Extract the (x, y) coordinate from the center of the cell holding the provided text.  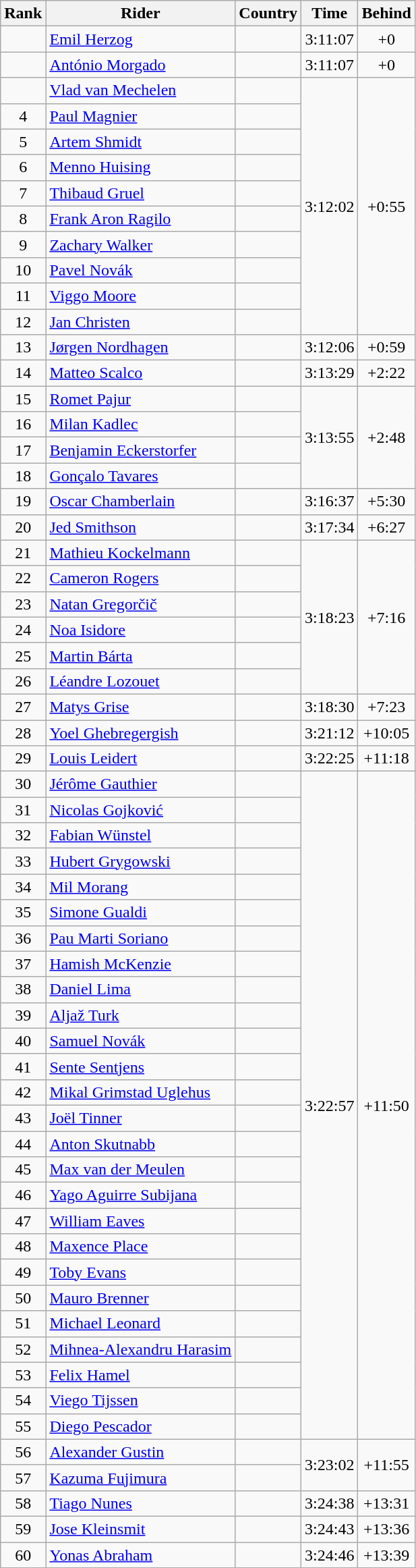
45 (23, 1170)
30 (23, 784)
51 (23, 1324)
38 (23, 990)
35 (23, 913)
18 (23, 476)
Mathieu Kockelmann (140, 553)
16 (23, 425)
47 (23, 1221)
25 (23, 655)
29 (23, 759)
7 (23, 193)
+5:30 (386, 502)
41 (23, 1066)
Natan Gregorčič (140, 604)
Léandre Lozouet (140, 681)
Rank (23, 13)
+13:31 (386, 1503)
13 (23, 348)
+13:36 (386, 1529)
17 (23, 450)
3:18:30 (330, 707)
Thibaud Gruel (140, 193)
+11:18 (386, 759)
Jørgen Nordhagen (140, 348)
46 (23, 1195)
3:22:25 (330, 759)
3:12:02 (330, 207)
Paul Magnier (140, 116)
+7:23 (386, 707)
Jed Smithson (140, 527)
Mauro Brenner (140, 1298)
Matys Grise (140, 707)
50 (23, 1298)
53 (23, 1375)
3:18:23 (330, 617)
5 (23, 142)
31 (23, 810)
28 (23, 732)
40 (23, 1041)
Vlad van Mechelen (140, 90)
34 (23, 887)
Tiago Nunes (140, 1503)
Jan Christen (140, 322)
Aljaž Turk (140, 1015)
39 (23, 1015)
42 (23, 1092)
3:12:06 (330, 348)
6 (23, 167)
37 (23, 964)
32 (23, 836)
Jose Kleinsmit (140, 1529)
Mil Morang (140, 887)
23 (23, 604)
11 (23, 296)
Nicolas Gojković (140, 810)
Fabian Wünstel (140, 836)
Country (268, 13)
+2:48 (386, 437)
36 (23, 938)
Kazuma Fujimura (140, 1478)
Time (330, 13)
+11:50 (386, 1106)
Daniel Lima (140, 990)
27 (23, 707)
Zachary Walker (140, 244)
Milan Kadlec (140, 425)
Joël Tinner (140, 1118)
3:21:12 (330, 732)
Romet Pajur (140, 399)
Yoel Ghebregergish (140, 732)
3:13:29 (330, 373)
Toby Evans (140, 1272)
+13:39 (386, 1555)
Mikal Grimstad Uglehus (140, 1092)
56 (23, 1452)
Diego Pescador (140, 1426)
3:24:38 (330, 1503)
44 (23, 1144)
3:23:02 (330, 1465)
Alexander Gustin (140, 1452)
+6:27 (386, 527)
Pau Marti Soriano (140, 938)
Jérôme Gauthier (140, 784)
Cameron Rogers (140, 578)
Frank Aron Ragilo (140, 219)
48 (23, 1247)
26 (23, 681)
Behind (386, 13)
49 (23, 1272)
Mihnea-Alexandru Harasim (140, 1349)
14 (23, 373)
52 (23, 1349)
Benjamin Eckerstorfer (140, 450)
3:24:46 (330, 1555)
15 (23, 399)
Yonas Abraham (140, 1555)
22 (23, 578)
Anton Skutnabb (140, 1144)
10 (23, 270)
Oscar Chamberlain (140, 502)
8 (23, 219)
Viego Tijssen (140, 1401)
Hamish McKenzie (140, 964)
59 (23, 1529)
Hubert Grygowski (140, 861)
Emil Herzog (140, 39)
3:13:55 (330, 437)
+2:22 (386, 373)
21 (23, 553)
3:17:34 (330, 527)
20 (23, 527)
Max van der Meulen (140, 1170)
12 (23, 322)
3:22:57 (330, 1106)
54 (23, 1401)
24 (23, 630)
Michael Leonard (140, 1324)
+0:59 (386, 348)
33 (23, 861)
60 (23, 1555)
3:16:37 (330, 502)
Simone Gualdi (140, 913)
António Morgado (140, 65)
Sente Sentjens (140, 1066)
Matteo Scalco (140, 373)
Martin Bárta (140, 655)
Yago Aguirre Subijana (140, 1195)
Maxence Place (140, 1247)
9 (23, 244)
Menno Huising (140, 167)
Pavel Novák (140, 270)
+0:55 (386, 207)
Felix Hamel (140, 1375)
58 (23, 1503)
3:24:43 (330, 1529)
Noa Isidore (140, 630)
4 (23, 116)
43 (23, 1118)
+11:55 (386, 1465)
+10:05 (386, 732)
+7:16 (386, 617)
Artem Shmidt (140, 142)
Rider (140, 13)
William Eaves (140, 1221)
19 (23, 502)
57 (23, 1478)
Gonçalo Tavares (140, 476)
55 (23, 1426)
Viggo Moore (140, 296)
Samuel Novák (140, 1041)
Louis Leidert (140, 759)
